Determine the (X, Y) coordinate at the center of the cell enclosing the given text.  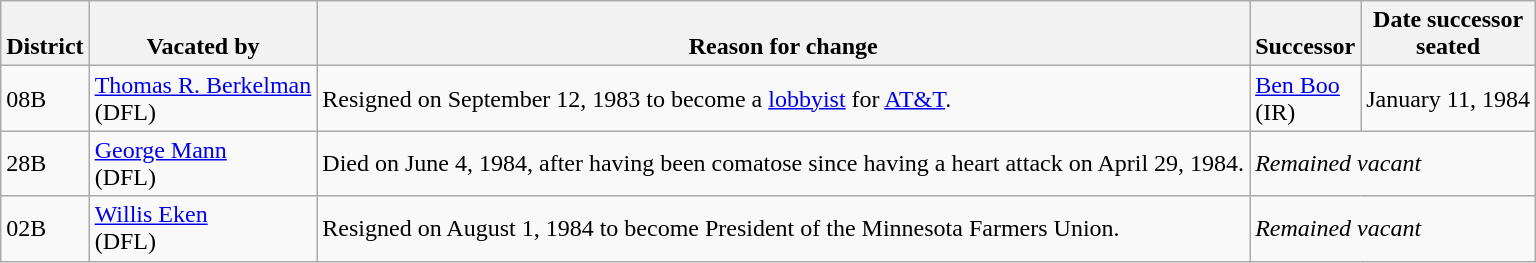
Died on June 4, 1984, after having been comatose since having a heart attack on April 29, 1984. (784, 164)
Resigned on September 12, 1983 to become a lobbyist for AT&T. (784, 98)
January 11, 1984 (1448, 98)
Reason for change (784, 34)
08B (45, 98)
Resigned on August 1, 1984 to become President of the Minnesota Farmers Union. (784, 228)
28B (45, 164)
Thomas R. Berkelman(DFL) (203, 98)
Willis Eken(DFL) (203, 228)
Date successorseated (1448, 34)
02B (45, 228)
District (45, 34)
George Mann(DFL) (203, 164)
Ben Boo(IR) (1306, 98)
Successor (1306, 34)
Vacated by (203, 34)
